Extract the (x, y) coordinate from the center of the cell holding the provided text.  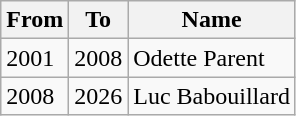
Luc Babouillard (212, 96)
2001 (35, 58)
To (98, 20)
From (35, 20)
Odette Parent (212, 58)
Name (212, 20)
2026 (98, 96)
